Return [X, Y] of the center of cell containing provided text 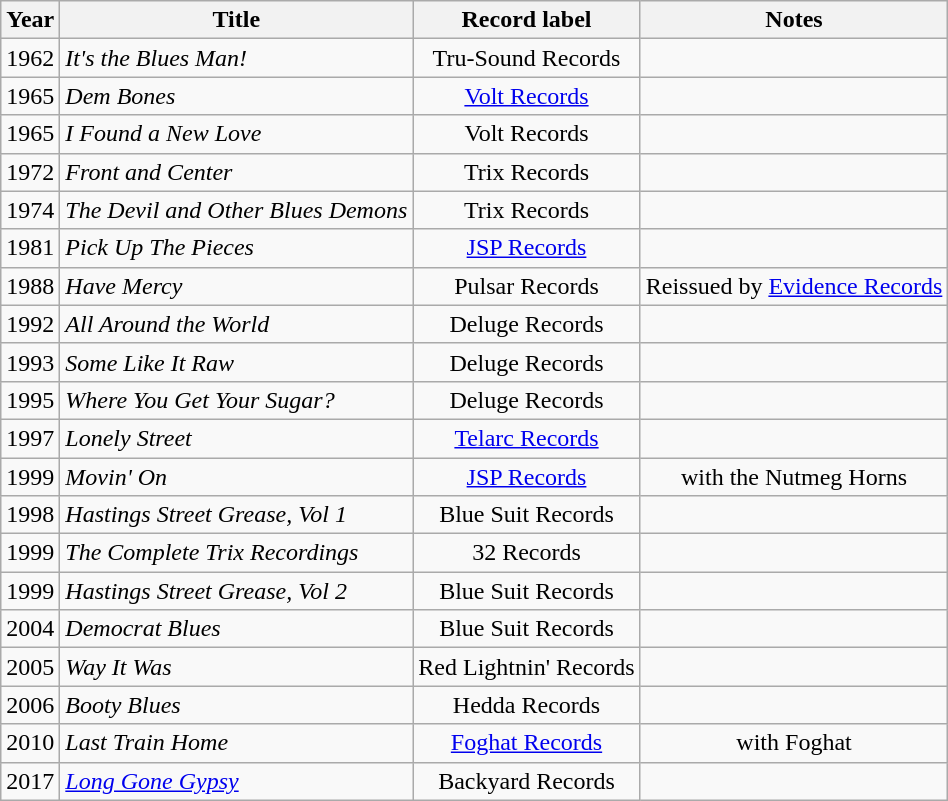
Where You Get Your Sugar? [236, 400]
with Foghat [794, 743]
Tru-Sound Records [526, 58]
2010 [30, 743]
The Complete Trix Recordings [236, 553]
The Devil and Other Blues Demons [236, 210]
32 Records [526, 553]
Pulsar Records [526, 286]
2005 [30, 667]
Backyard Records [526, 781]
Reissued by Evidence Records [794, 286]
Some Like It Raw [236, 362]
Lonely Street [236, 438]
1981 [30, 248]
Way It Was [236, 667]
2006 [30, 705]
1992 [30, 324]
1995 [30, 400]
1993 [30, 362]
Year [30, 20]
I Found a New Love [236, 134]
Have Mercy [236, 286]
1997 [30, 438]
All Around the World [236, 324]
Red Lightnin' Records [526, 667]
1988 [30, 286]
Notes [794, 20]
Title [236, 20]
Hastings Street Grease, Vol 2 [236, 591]
Dem Bones [236, 96]
Hastings Street Grease, Vol 1 [236, 515]
Long Gone Gypsy [236, 781]
Booty Blues [236, 705]
2017 [30, 781]
Hedda Records [526, 705]
1972 [30, 172]
1962 [30, 58]
Foghat Records [526, 743]
Pick Up The Pieces [236, 248]
Democrat Blues [236, 629]
2004 [30, 629]
Last Train Home [236, 743]
Record label [526, 20]
1998 [30, 515]
Front and Center [236, 172]
It's the Blues Man! [236, 58]
with the Nutmeg Horns [794, 477]
Telarc Records [526, 438]
1974 [30, 210]
Movin' On [236, 477]
